Locate the cell with the specified text and output its [x, y] center coordinate. 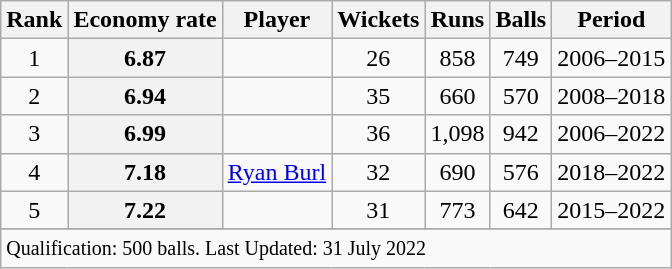
Qualification: 500 balls. Last Updated: 31 July 2022 [336, 248]
7.18 [145, 172]
1 [34, 58]
773 [458, 210]
Player [276, 20]
576 [521, 172]
35 [378, 96]
2008–2018 [612, 96]
31 [378, 210]
942 [521, 134]
4 [34, 172]
2006–2015 [612, 58]
6.99 [145, 134]
1,098 [458, 134]
2018–2022 [612, 172]
6.87 [145, 58]
858 [458, 58]
2015–2022 [612, 210]
690 [458, 172]
2 [34, 96]
660 [458, 96]
6.94 [145, 96]
Period [612, 20]
5 [34, 210]
32 [378, 172]
749 [521, 58]
26 [378, 58]
36 [378, 134]
3 [34, 134]
Balls [521, 20]
Runs [458, 20]
7.22 [145, 210]
Wickets [378, 20]
2006–2022 [612, 134]
Rank [34, 20]
Economy rate [145, 20]
642 [521, 210]
570 [521, 96]
Ryan Burl [276, 172]
